Find where the given text appears and provide that cell's center as [x, y] coordinate. 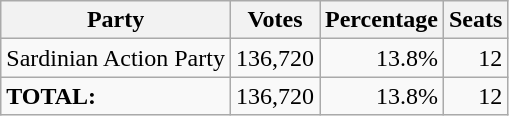
Seats [475, 20]
Percentage [382, 20]
TOTAL: [116, 96]
Party [116, 20]
Sardinian Action Party [116, 58]
Votes [274, 20]
